Search for the cell housing the specified text and yield its (X, Y) center coordinate. 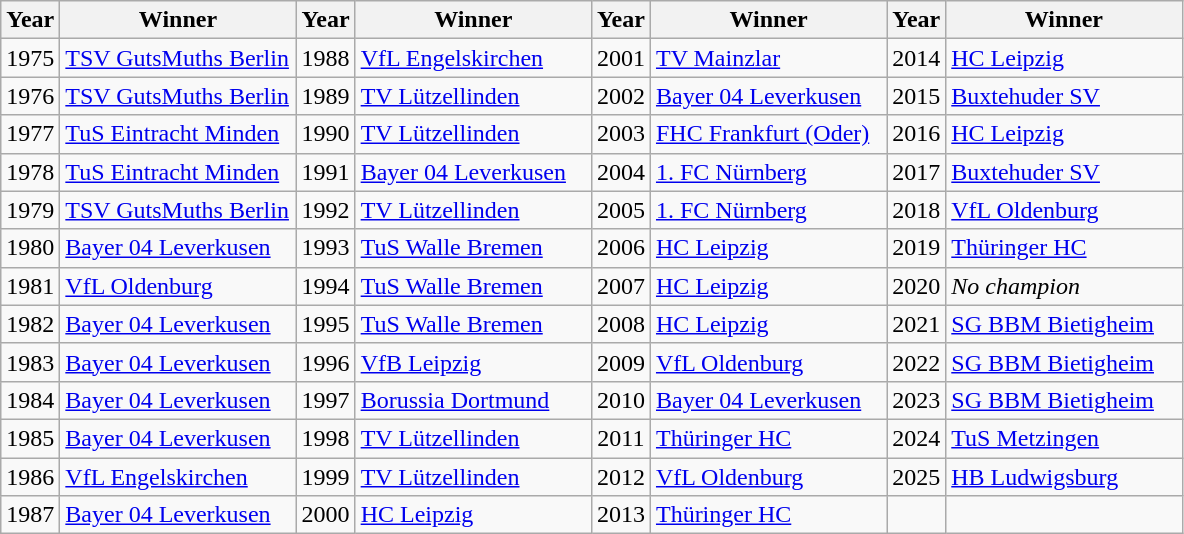
1978 (30, 172)
2024 (916, 438)
2005 (620, 210)
2007 (620, 286)
1996 (326, 362)
TV Mainzlar (768, 58)
2021 (916, 324)
2001 (620, 58)
Borussia Dortmund (473, 400)
2023 (916, 400)
2017 (916, 172)
2012 (620, 477)
2020 (916, 286)
1976 (30, 96)
1998 (326, 438)
2002 (620, 96)
1985 (30, 438)
2000 (326, 515)
1988 (326, 58)
2025 (916, 477)
1984 (30, 400)
VfB Leipzig (473, 362)
2006 (620, 248)
2013 (620, 515)
1995 (326, 324)
1989 (326, 96)
2019 (916, 248)
2011 (620, 438)
TuS Metzingen (1064, 438)
2018 (916, 210)
1977 (30, 134)
1997 (326, 400)
2008 (620, 324)
1992 (326, 210)
2004 (620, 172)
2016 (916, 134)
1999 (326, 477)
2009 (620, 362)
1993 (326, 248)
HB Ludwigsburg (1064, 477)
1991 (326, 172)
1979 (30, 210)
1982 (30, 324)
1980 (30, 248)
2003 (620, 134)
FHC Frankfurt (Oder) (768, 134)
1981 (30, 286)
1990 (326, 134)
2010 (620, 400)
1983 (30, 362)
1986 (30, 477)
2022 (916, 362)
1987 (30, 515)
1975 (30, 58)
2015 (916, 96)
1994 (326, 286)
No champion (1064, 286)
2014 (916, 58)
